Find where the given text appears and provide that cell's center as (x, y) coordinate. 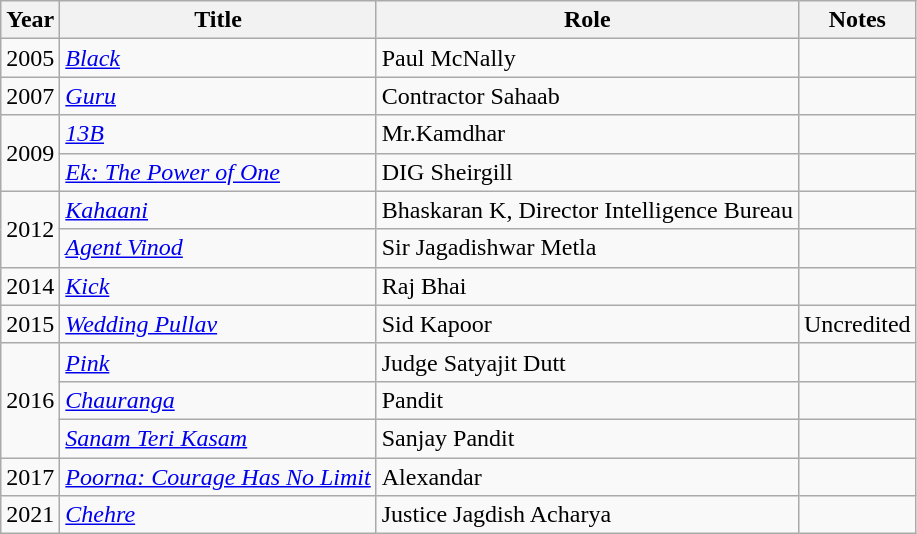
2005 (30, 58)
2015 (30, 324)
2009 (30, 153)
Ek: The Power of One (218, 172)
2017 (30, 477)
Kahaani (218, 210)
Chauranga (218, 400)
Bhaskaran K, Director Intelligence Bureau (587, 210)
Role (587, 20)
Wedding Pullav (218, 324)
Pink (218, 362)
Notes (857, 20)
Poorna: Courage Has No Limit (218, 477)
DIG Sheirgill (587, 172)
Guru (218, 96)
Pandit (587, 400)
2012 (30, 229)
Sir Jagadishwar Metla (587, 248)
Sanam Teri Kasam (218, 438)
Justice Jagdish Acharya (587, 515)
2021 (30, 515)
2014 (30, 286)
Chehre (218, 515)
Kick (218, 286)
Paul McNally (587, 58)
2007 (30, 96)
Raj Bhai (587, 286)
Year (30, 20)
Contractor Sahaab (587, 96)
Judge Satyajit Dutt (587, 362)
Sid Kapoor (587, 324)
2016 (30, 400)
Mr.Kamdhar (587, 134)
Title (218, 20)
13B (218, 134)
Black (218, 58)
Sanjay Pandit (587, 438)
Agent Vinod (218, 248)
Uncredited (857, 324)
Alexandar (587, 477)
